Capture the cell that displays the provided text and extract its (X, Y) central coordinate. 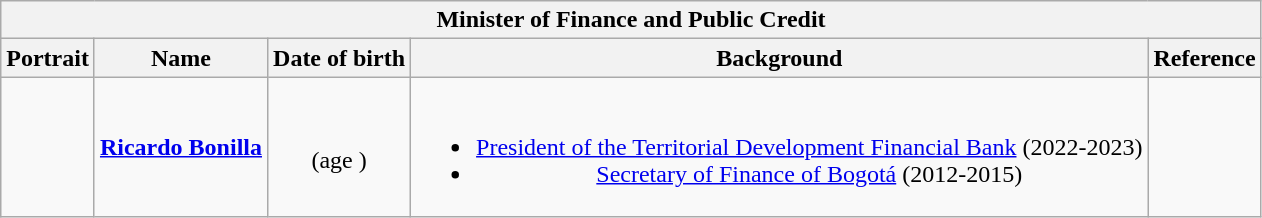
Minister of Finance and Public Credit (631, 20)
Date of birth (340, 58)
Background (780, 58)
Portrait (48, 58)
(age ) (340, 147)
President of the Territorial Development Financial Bank (2022-2023)Secretary of Finance of Bogotá (2012-2015) (780, 147)
Reference (1204, 58)
Ricardo Bonilla (180, 147)
Name (180, 58)
